Detect which cell encompasses the target text, then output its [x, y] center coordinate. 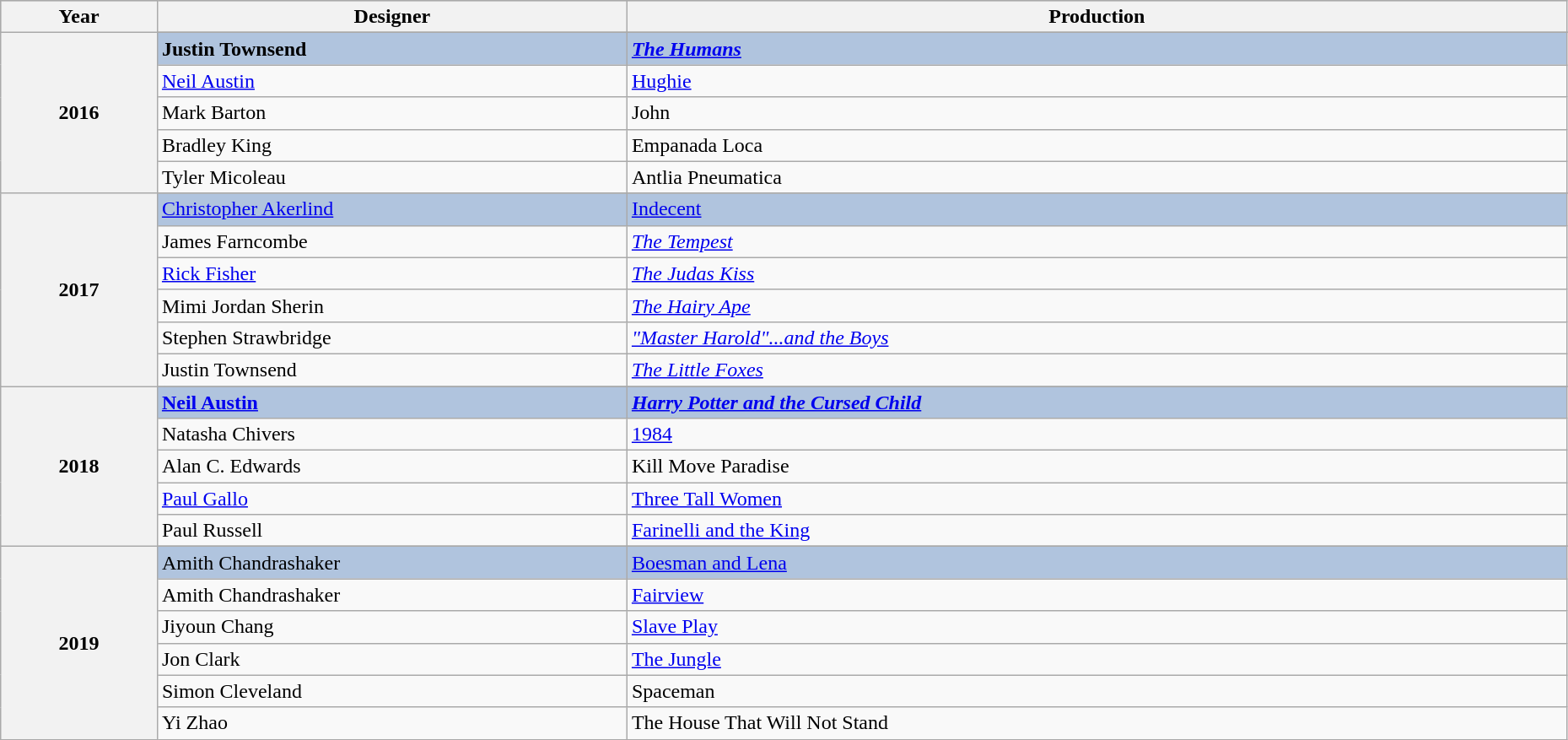
Bradley King [391, 145]
Harry Potter and the Cursed Child [1097, 402]
Simon Cleveland [391, 691]
2018 [79, 467]
James Farncombe [391, 241]
The House That Will Not Stand [1097, 723]
Production [1097, 17]
1984 [1097, 435]
The Humans [1097, 49]
Tyler Micoleau [391, 177]
2017 [79, 289]
Rick Fisher [391, 273]
Paul Russell [391, 531]
Mark Barton [391, 113]
Antlia Pneumatica [1097, 177]
Jiyoun Chang [391, 627]
Three Tall Women [1097, 499]
Year [79, 17]
Christopher Akerlind [391, 209]
Yi Zhao [391, 723]
Indecent [1097, 209]
Fairview [1097, 595]
Farinelli and the King [1097, 531]
Kill Move Paradise [1097, 467]
2019 [79, 643]
The Tempest [1097, 241]
The Judas Kiss [1097, 273]
The Little Foxes [1097, 370]
Mimi Jordan Sherin [391, 305]
Jon Clark [391, 659]
John [1097, 113]
Alan C. Edwards [391, 467]
Slave Play [1097, 627]
Designer [391, 17]
Boesman and Lena [1097, 563]
"Master Harold"...and the Boys [1097, 338]
Spaceman [1097, 691]
Paul Gallo [391, 499]
Natasha Chivers [391, 435]
The Jungle [1097, 659]
The Hairy Ape [1097, 305]
Empanada Loca [1097, 145]
2016 [79, 113]
Hughie [1097, 81]
Stephen Strawbridge [391, 338]
